Return [x, y] of the center of cell containing provided text 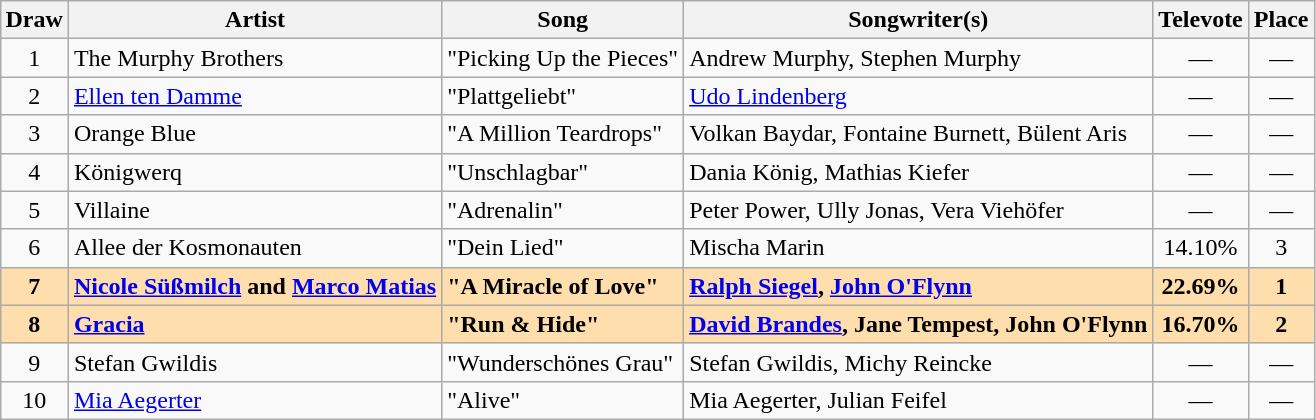
Allee der Kosmonauten [254, 248]
10 [34, 400]
16.70% [1200, 324]
Mia Aegerter [254, 400]
Ralph Siegel, John O'Flynn [918, 286]
8 [34, 324]
Stefan Gwildis [254, 362]
4 [34, 172]
"Wunderschönes Grau" [563, 362]
Dania König, Mathias Kiefer [918, 172]
The Murphy Brothers [254, 58]
Draw [34, 20]
Königwerq [254, 172]
"Run & Hide" [563, 324]
9 [34, 362]
Mia Aegerter, Julian Feifel [918, 400]
Volkan Baydar, Fontaine Burnett, Bülent Aris [918, 134]
Stefan Gwildis, Michy Reincke [918, 362]
Andrew Murphy, Stephen Murphy [918, 58]
Peter Power, Ully Jonas, Vera Viehöfer [918, 210]
David Brandes, Jane Tempest, John O'Flynn [918, 324]
Place [1281, 20]
Villaine [254, 210]
"Alive" [563, 400]
"A Miracle of Love" [563, 286]
"Plattgeliebt" [563, 96]
Song [563, 20]
Mischa Marin [918, 248]
Udo Lindenberg [918, 96]
6 [34, 248]
Ellen ten Damme [254, 96]
7 [34, 286]
"Dein Lied" [563, 248]
14.10% [1200, 248]
Songwriter(s) [918, 20]
Artist [254, 20]
5 [34, 210]
"Adrenalin" [563, 210]
"A Million Teardrops" [563, 134]
Gracia [254, 324]
Orange Blue [254, 134]
Nicole Süßmilch and Marco Matias [254, 286]
Televote [1200, 20]
"Picking Up the Pieces" [563, 58]
22.69% [1200, 286]
"Unschlagbar" [563, 172]
